Identify which cell holds the provided text, then report its (x, y) central coordinate. 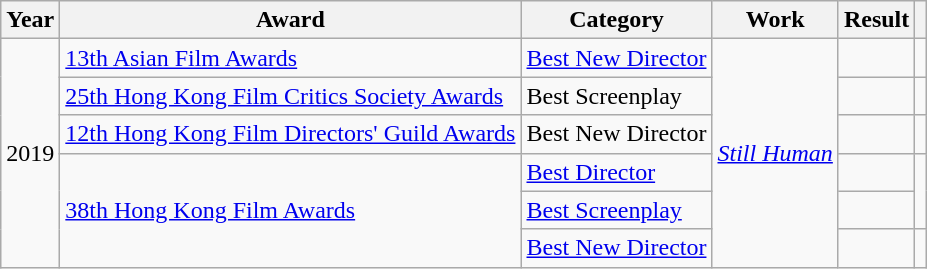
38th Hong Kong Film Awards (290, 210)
13th Asian Film Awards (290, 58)
Result (876, 20)
12th Hong Kong Film Directors' Guild Awards (290, 134)
2019 (30, 153)
Category (616, 20)
Best Director (616, 172)
Award (290, 20)
25th Hong Kong Film Critics Society Awards (290, 96)
Work (775, 20)
Year (30, 20)
Still Human (775, 153)
